Search for the cell housing the specified text and yield its [x, y] center coordinate. 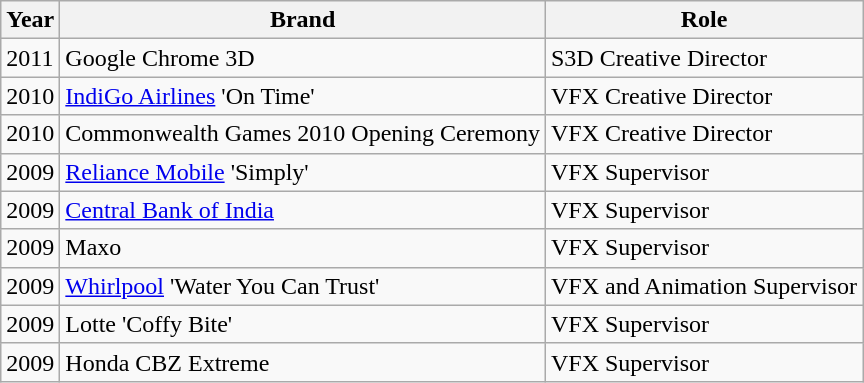
Year [30, 20]
Central Bank of India [303, 210]
Whirlpool 'Water You Can Trust' [303, 286]
Google Chrome 3D [303, 58]
Commonwealth Games 2010 Opening Ceremony [303, 134]
IndiGo Airlines 'On Time' [303, 96]
Reliance Mobile 'Simply' [303, 172]
Brand [303, 20]
Role [704, 20]
2011 [30, 58]
Maxo [303, 248]
Lotte 'Coffy Bite' [303, 324]
S3D Creative Director [704, 58]
VFX and Animation Supervisor [704, 286]
Honda CBZ Extreme [303, 362]
